Find where the given text appears and provide that cell's center as (x, y) coordinate. 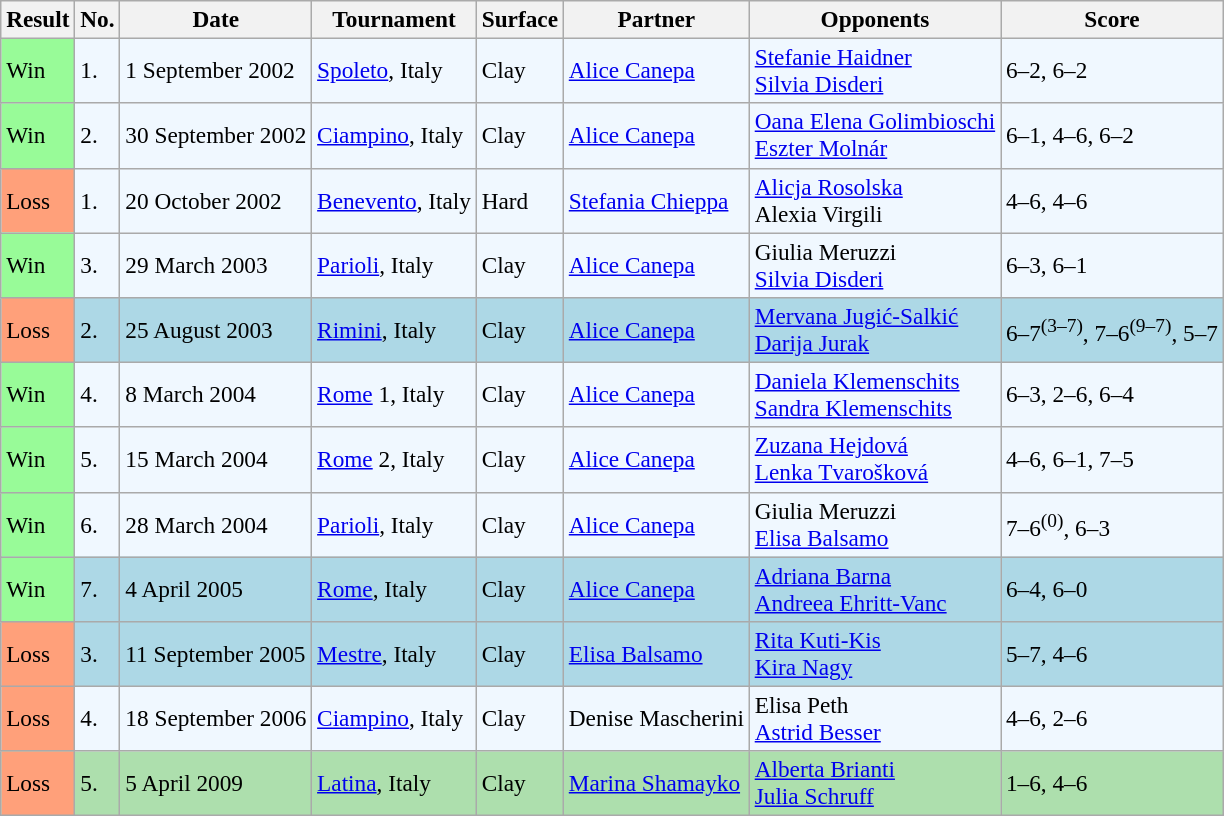
Mervana Jugić-Salkić Darija Jurak (874, 330)
Alberta Brianti Julia Schruff (874, 784)
Score (1112, 19)
11 September 2005 (216, 654)
Tournament (394, 19)
7. (98, 588)
Zuzana Hejdová Lenka Tvarošková (874, 460)
15 March 2004 (216, 460)
4–6, 2–6 (1112, 718)
6–3, 6–1 (1112, 264)
18 September 2006 (216, 718)
28 March 2004 (216, 524)
6–4, 6–0 (1112, 588)
Alicja Rosolska Alexia Virgili (874, 200)
No. (98, 19)
Date (216, 19)
Daniela Klemenschits Sandra Klemenschits (874, 394)
4–6, 4–6 (1112, 200)
6–1, 4–6, 6–2 (1112, 136)
Elisa Peth Astrid Besser (874, 718)
4 April 2005 (216, 588)
Mestre, Italy (394, 654)
Opponents (874, 19)
Oana Elena Golimbioschi Eszter Molnár (874, 136)
Partner (656, 19)
1–6, 4–6 (1112, 784)
Benevento, Italy (394, 200)
Adriana Barna Andreea Ehritt-Vanc (874, 588)
Giulia Meruzzi Elisa Balsamo (874, 524)
Rimini, Italy (394, 330)
Result (38, 19)
Stefania Chieppa (656, 200)
6–7(3–7), 7–6(9–7), 5–7 (1112, 330)
25 August 2003 (216, 330)
Rome 1, Italy (394, 394)
Latina, Italy (394, 784)
Stefanie Haidner Silvia Disderi (874, 70)
Rita Kuti-Kis Kira Nagy (874, 654)
Surface (520, 19)
29 March 2003 (216, 264)
20 October 2002 (216, 200)
8 March 2004 (216, 394)
7–6(0), 6–3 (1112, 524)
Hard (520, 200)
5–7, 4–6 (1112, 654)
1 September 2002 (216, 70)
4–6, 6–1, 7–5 (1112, 460)
6–2, 6–2 (1112, 70)
5 April 2009 (216, 784)
30 September 2002 (216, 136)
Spoleto, Italy (394, 70)
Rome 2, Italy (394, 460)
Giulia Meruzzi Silvia Disderi (874, 264)
Elisa Balsamo (656, 654)
Marina Shamayko (656, 784)
Denise Mascherini (656, 718)
6–3, 2–6, 6–4 (1112, 394)
6. (98, 524)
Rome, Italy (394, 588)
